Locate the cell with the specified text and output its (X, Y) center coordinate. 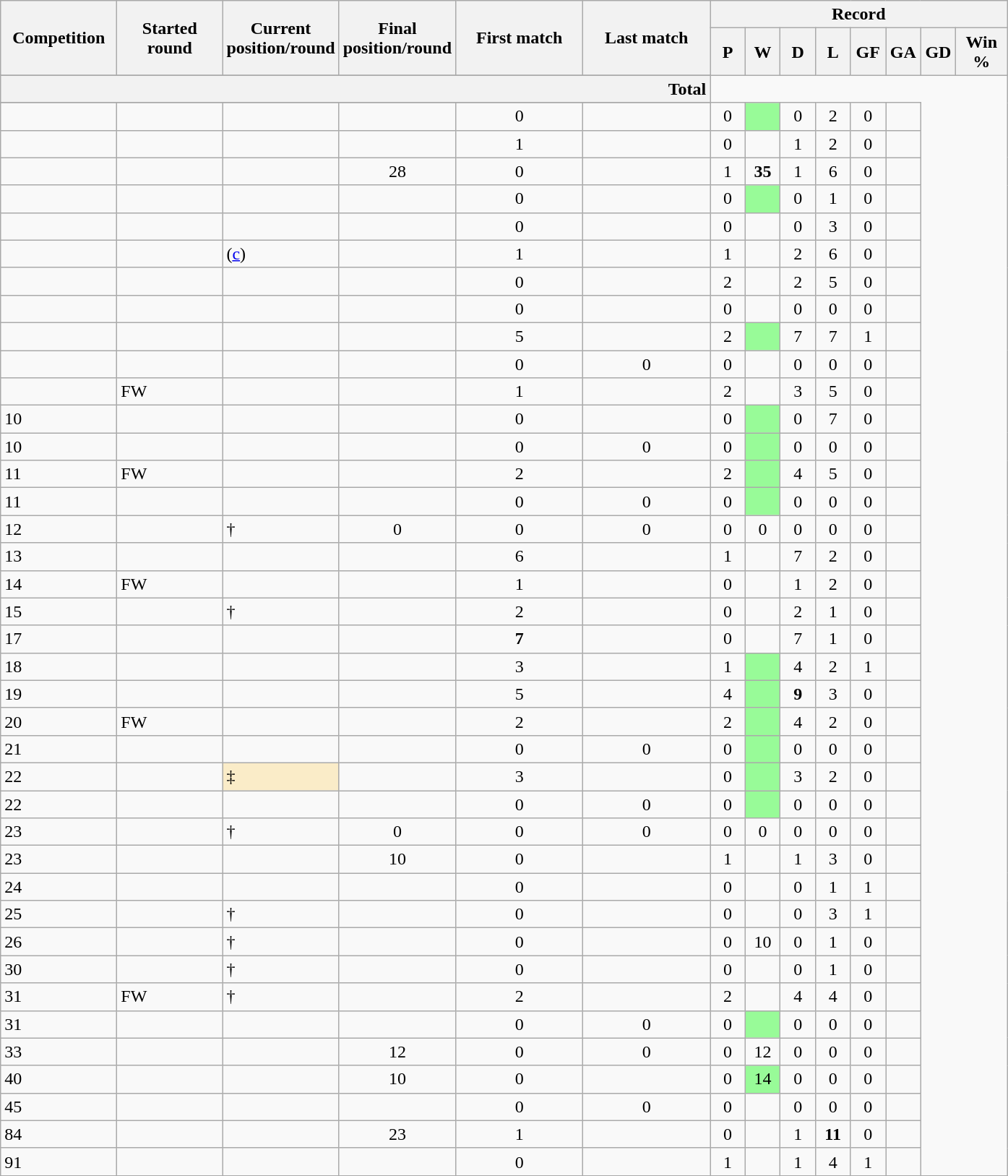
26 (59, 942)
30 (59, 969)
33 (59, 1052)
P (728, 52)
GF (869, 52)
35 (763, 171)
Last match (647, 38)
Current position/round (280, 38)
20 (59, 721)
28 (397, 171)
40 (59, 1079)
D (798, 52)
L (832, 52)
Win % (981, 52)
Competition (59, 38)
GA (903, 52)
45 (59, 1107)
19 (59, 694)
(c) (280, 254)
‡ (280, 776)
GD (938, 52)
First match (520, 38)
18 (59, 666)
91 (59, 1162)
Started round (170, 38)
17 (59, 639)
W (763, 52)
Total (356, 89)
Record (858, 14)
Final position/round (397, 38)
24 (59, 887)
21 (59, 749)
25 (59, 914)
9 (798, 694)
84 (59, 1134)
13 (59, 557)
15 (59, 611)
